Locate the cell with the specified text and output its [X, Y] center coordinate. 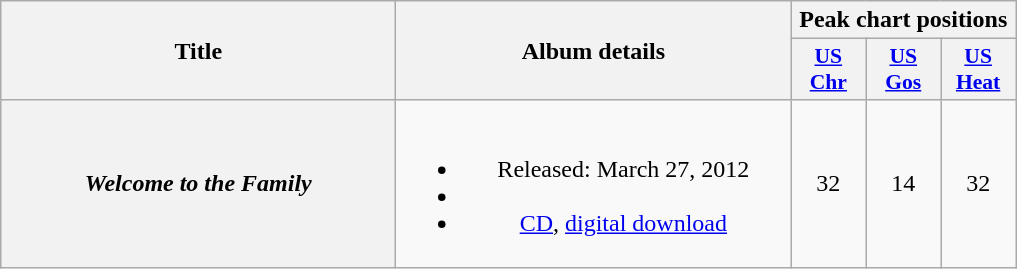
USGos [904, 70]
14 [904, 184]
Welcome to the Family [198, 184]
Peak chart positions [904, 20]
Album details [594, 50]
Title [198, 50]
Released: March 27, 2012CD, digital download [594, 184]
USChr [828, 70]
USHeat [978, 70]
